Scan for the cell matching the given text and deliver its [X, Y] coordinate at center. 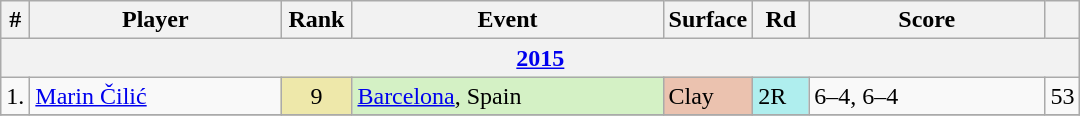
53 [1062, 96]
Barcelona, Spain [508, 96]
9 [316, 96]
2015 [540, 58]
Surface [708, 20]
Rank [316, 20]
1. [16, 96]
Event [508, 20]
Rd [781, 20]
Clay [708, 96]
Player [156, 20]
Marin Čilić [156, 96]
6–4, 6–4 [927, 96]
# [16, 20]
2R [781, 96]
Score [927, 20]
